From the cell containing the given text, extract its center point as [x, y] coordinate. 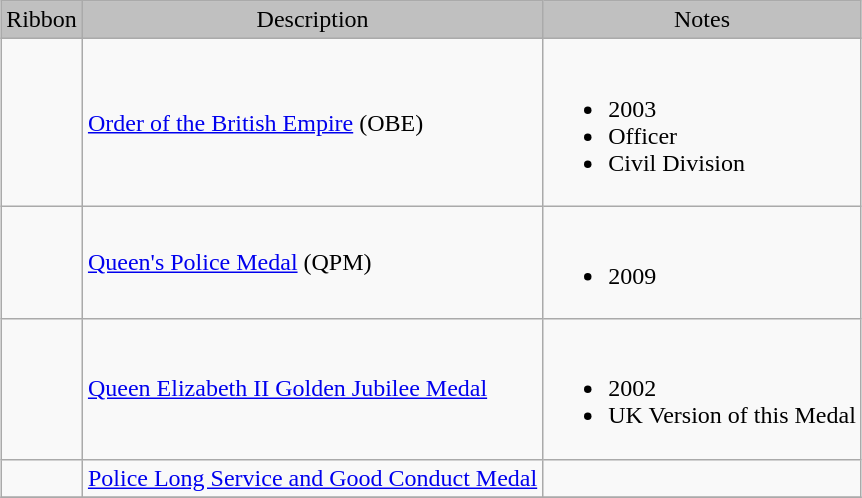
Queen's Police Medal (QPM) [312, 262]
Notes [702, 20]
2002UK Version of this Medal [702, 389]
Ribbon [42, 20]
Queen Elizabeth II Golden Jubilee Medal [312, 389]
2009 [702, 262]
Order of the British Empire (OBE) [312, 122]
2003OfficerCivil Division [702, 122]
Description [312, 20]
Police Long Service and Good Conduct Medal [312, 478]
